Search for the cell housing the specified text and yield its [X, Y] center coordinate. 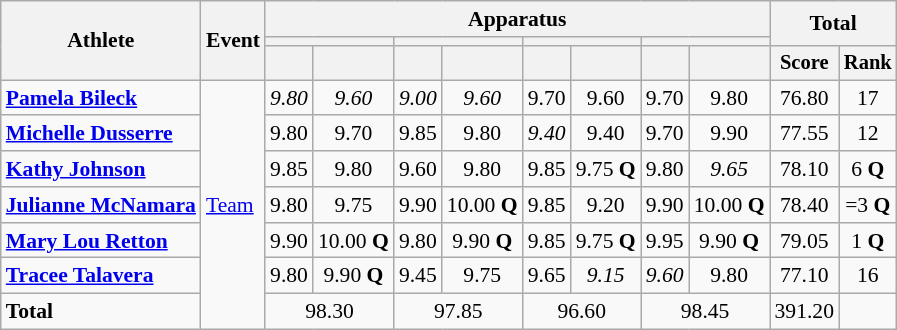
Score [804, 63]
Apparatus [517, 19]
9.00 [418, 98]
Kathy Johnson [101, 169]
96.60 [582, 312]
76.80 [804, 98]
1 Q [868, 241]
Rank [868, 63]
Team [233, 204]
Michelle Dusserre [101, 134]
9.45 [418, 276]
Tracee Talavera [101, 276]
97.85 [458, 312]
9.95 [665, 241]
Pamela Bileck [101, 98]
77.55 [804, 134]
391.20 [804, 312]
12 [868, 134]
16 [868, 276]
98.30 [330, 312]
78.10 [804, 169]
6 Q [868, 169]
78.40 [804, 205]
77.10 [804, 276]
=3 Q [868, 205]
17 [868, 98]
Mary Lou Retton [101, 241]
Event [233, 40]
98.45 [706, 312]
Athlete [101, 40]
9.15 [606, 276]
9.20 [606, 205]
Julianne McNamara [101, 205]
79.05 [804, 241]
